Identify which cell holds the provided text, then report its (x, y) central coordinate. 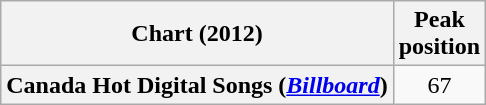
Peakposition (439, 34)
67 (439, 85)
Canada Hot Digital Songs (Billboard) (197, 85)
Chart (2012) (197, 34)
